Determine the (X, Y) coordinate at the center of the cell enclosing the given text.  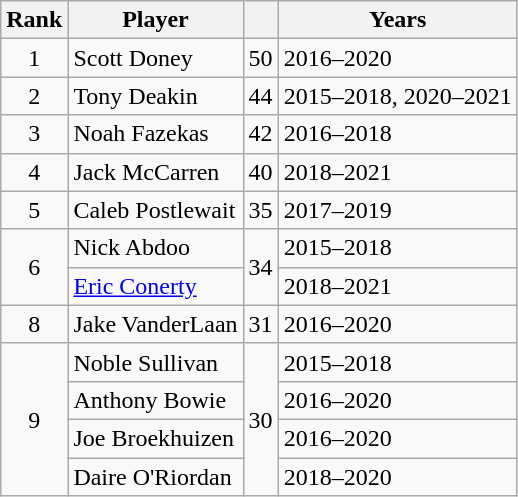
4 (34, 172)
Jack McCarren (156, 172)
42 (260, 134)
40 (260, 172)
2017–2019 (398, 210)
34 (260, 267)
9 (34, 419)
Eric Conerty (156, 286)
Noble Sullivan (156, 362)
Rank (34, 20)
Joe Broekhuizen (156, 438)
31 (260, 324)
2 (34, 96)
Tony Deakin (156, 96)
Nick Abdoo (156, 248)
Noah Fazekas (156, 134)
2016–2018 (398, 134)
Years (398, 20)
35 (260, 210)
8 (34, 324)
30 (260, 419)
Daire O'Riordan (156, 477)
5 (34, 210)
1 (34, 58)
Player (156, 20)
Jake VanderLaan (156, 324)
6 (34, 267)
Caleb Postlewait (156, 210)
2015–2018, 2020–2021 (398, 96)
Anthony Bowie (156, 400)
Scott Doney (156, 58)
50 (260, 58)
44 (260, 96)
3 (34, 134)
2018–2020 (398, 477)
